Capture the cell that displays the provided text and extract its [X, Y] central coordinate. 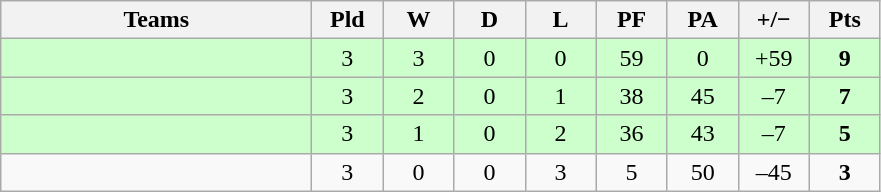
D [490, 20]
45 [702, 96]
7 [844, 96]
36 [632, 134]
59 [632, 58]
PF [632, 20]
+59 [774, 58]
W [418, 20]
PA [702, 20]
Pts [844, 20]
L [560, 20]
9 [844, 58]
Pld [348, 20]
43 [702, 134]
+/− [774, 20]
Teams [156, 20]
–45 [774, 172]
38 [632, 96]
50 [702, 172]
